Search for the cell housing the specified text and yield its (x, y) center coordinate. 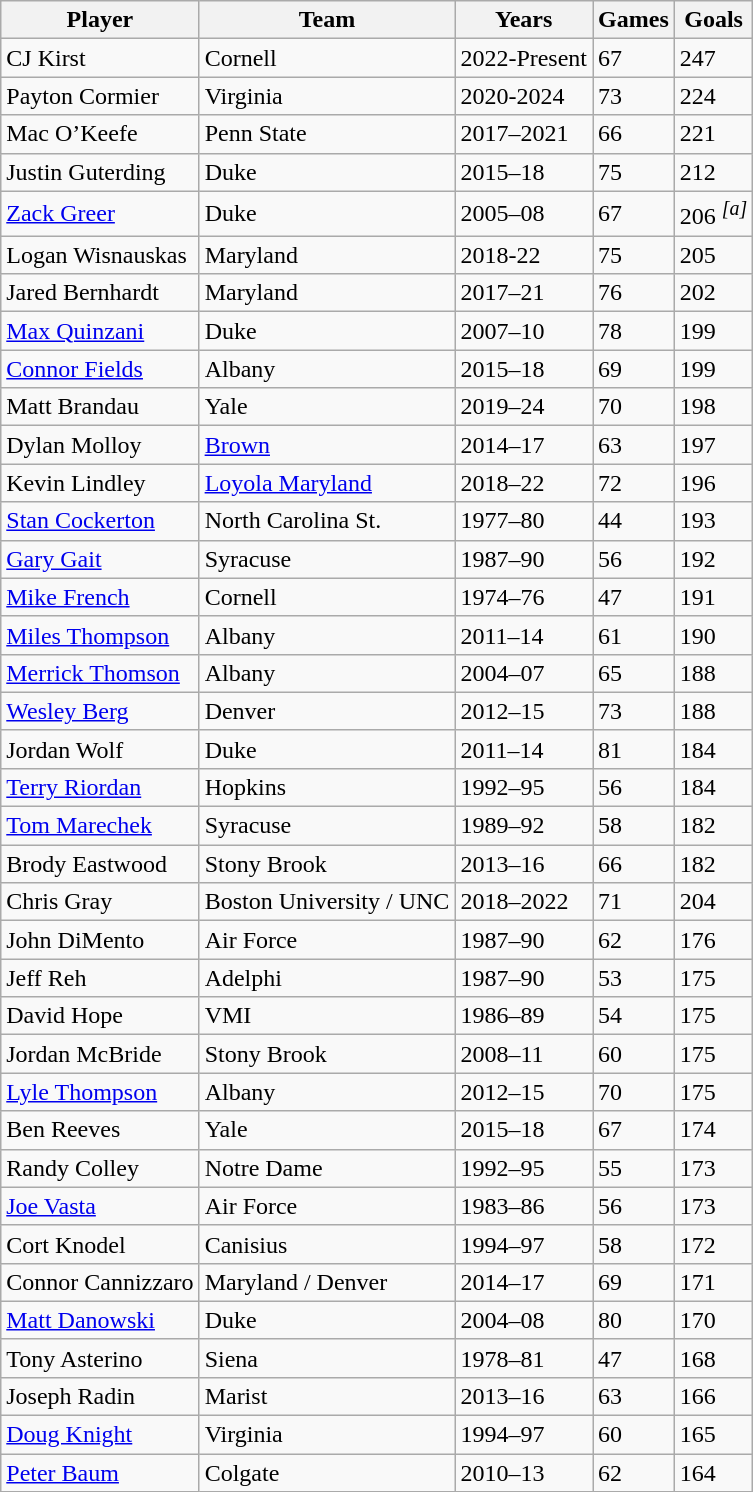
Colgate (327, 1473)
1983–86 (524, 1206)
1974–76 (524, 597)
2022-Present (524, 58)
2004–08 (524, 1320)
Peter Baum (100, 1473)
Tom Marechek (100, 826)
224 (714, 96)
168 (714, 1358)
81 (634, 749)
80 (634, 1320)
Connor Cannizzaro (100, 1282)
VMI (327, 1016)
Marist (327, 1396)
Ben Reeves (100, 1130)
212 (714, 172)
76 (634, 293)
John DiMento (100, 940)
Chris Gray (100, 902)
David Hope (100, 1016)
2004–07 (524, 673)
CJ Kirst (100, 58)
Joseph Radin (100, 1396)
44 (634, 521)
205 (714, 255)
Years (524, 20)
Brody Eastwood (100, 864)
Merrick Thomson (100, 673)
Kevin Lindley (100, 483)
Siena (327, 1358)
198 (714, 407)
Connor Fields (100, 369)
Matt Danowski (100, 1320)
176 (714, 940)
2018–2022 (524, 902)
Mike French (100, 597)
221 (714, 134)
Payton Cormier (100, 96)
Notre Dame (327, 1168)
174 (714, 1130)
55 (634, 1168)
Wesley Berg (100, 711)
Justin Guterding (100, 172)
Jared Bernhardt (100, 293)
2018–22 (524, 483)
North Carolina St. (327, 521)
Randy Colley (100, 1168)
206 [a] (714, 214)
2005–08 (524, 214)
53 (634, 978)
Hopkins (327, 787)
Terry Riordan (100, 787)
Cort Knodel (100, 1244)
191 (714, 597)
65 (634, 673)
190 (714, 635)
164 (714, 1473)
171 (714, 1282)
78 (634, 331)
1989–92 (524, 826)
Adelphi (327, 978)
Gary Gait (100, 559)
2010–13 (524, 1473)
170 (714, 1320)
2019–24 (524, 407)
Joe Vasta (100, 1206)
Tony Asterino (100, 1358)
Logan Wisnauskas (100, 255)
Jordan Wolf (100, 749)
71 (634, 902)
Lyle Thompson (100, 1092)
Player (100, 20)
Team (327, 20)
1986–89 (524, 1016)
1978–81 (524, 1358)
Doug Knight (100, 1435)
Canisius (327, 1244)
202 (714, 293)
2020-2024 (524, 96)
166 (714, 1396)
Games (634, 20)
2018-22 (524, 255)
247 (714, 58)
54 (634, 1016)
Mac O’Keefe (100, 134)
2017–21 (524, 293)
172 (714, 1244)
Denver (327, 711)
Matt Brandau (100, 407)
Miles Thompson (100, 635)
Maryland / Denver (327, 1282)
Goals (714, 20)
192 (714, 559)
2007–10 (524, 331)
193 (714, 521)
Penn State (327, 134)
Loyola Maryland (327, 483)
Boston University / UNC (327, 902)
Max Quinzani (100, 331)
197 (714, 445)
Brown (327, 445)
204 (714, 902)
1977–80 (524, 521)
72 (634, 483)
Stan Cockerton (100, 521)
2017–2021 (524, 134)
196 (714, 483)
2008–11 (524, 1054)
165 (714, 1435)
Jordan McBride (100, 1054)
Jeff Reh (100, 978)
61 (634, 635)
Dylan Molloy (100, 445)
Zack Greer (100, 214)
